Determine the [X, Y] coordinate at the center of the cell enclosing the given text.  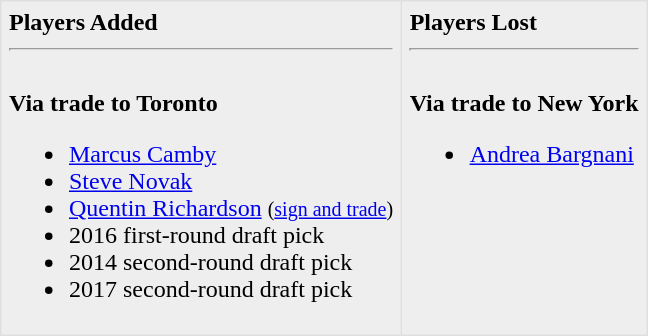
Players Lost Via trade to New YorkAndrea Bargnani [524, 168]
